Return the (x, y) coordinate for the center point of the cell that contains the specified text.  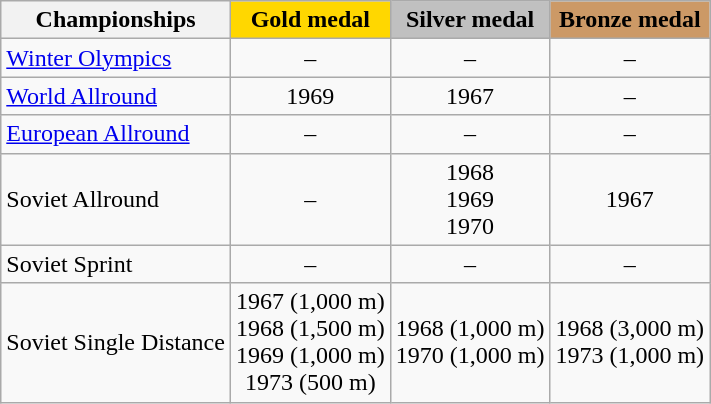
1968 (1,000 m) 1970 (1,000 m) (470, 342)
Soviet Single Distance (116, 342)
European Allround (116, 134)
Championships (116, 20)
1968 1969 1970 (470, 199)
Winter Olympics (116, 58)
World Allround (116, 96)
1969 (310, 96)
Silver medal (470, 20)
Soviet Allround (116, 199)
Soviet Sprint (116, 264)
1967 (1,000 m) 1968 (1,500 m) 1969 (1,000 m) 1973 (500 m) (310, 342)
1968 (3,000 m) 1973 (1,000 m) (630, 342)
Gold medal (310, 20)
Bronze medal (630, 20)
